Scan for the cell matching the given text and deliver its [X, Y] coordinate at center. 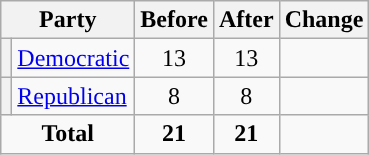
Total [68, 134]
Party [68, 20]
Democratic [74, 58]
After [246, 20]
Before [174, 20]
Republican [74, 96]
Change [324, 20]
